Locate the cell with the specified text and output its (X, Y) center coordinate. 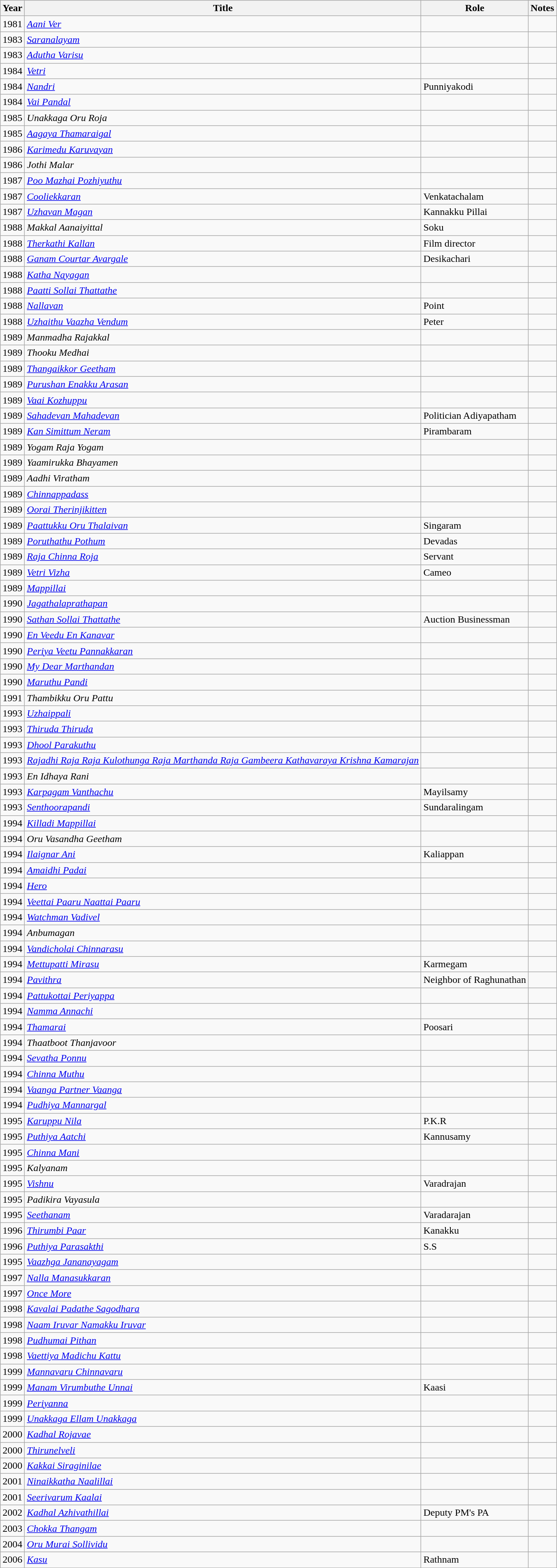
Deputy PM's PA (475, 1513)
Pattukottai Periyappa (223, 996)
Ilaignar Ani (223, 854)
Seerivarum Kaalai (223, 1497)
Vandicholai Chinnarasu (223, 948)
Anbumagan (223, 933)
Yogam Raja Yogam (223, 447)
Makkal Aanaiyittal (223, 228)
Rajadhi Raja Raja Kulothunga Raja Marthanda Raja Gambeera Kathavaraya Krishna Kamarajan (223, 761)
Veettai Paaru Naattai Paaru (223, 901)
Varadarajan (475, 1215)
Rathnam (475, 1560)
Manmadha Rajakkal (223, 337)
Nalla Manasukkaran (223, 1278)
Ninaikkatha Naalillai (223, 1482)
Adutha Varisu (223, 55)
Sahadevan Mahadevan (223, 415)
My Dear Marthandan (223, 666)
Amaidhi Padai (223, 870)
Venkatachalam (475, 196)
Oru Murai Sollividu (223, 1544)
Kalyanam (223, 1168)
Thangaikkor Geetham (223, 369)
Puthiya Aatchi (223, 1136)
Kaasi (475, 1387)
Vaanga Partner Vaanga (223, 1090)
Karimedu Karuvayan (223, 149)
Kannusamy (475, 1136)
Mayilsamy (475, 792)
Neighbor of Raghunathan (475, 980)
Raja Chinna Roja (223, 557)
Nandri (223, 86)
Kadhal Rojavae (223, 1434)
Karmegam (475, 964)
Oru Vasandha Geetham (223, 839)
Chinnappadass (223, 494)
Karuppu Nila (223, 1121)
Auction Businessman (475, 619)
Thiruda Thiruda (223, 729)
Peter (475, 322)
Pirambaram (475, 431)
Kasu (223, 1560)
1981 (12, 24)
Paattukku Oru Thalaivan (223, 525)
Aani Ver (223, 24)
Title (223, 8)
Pavithra (223, 980)
Vaettiya Madichu Kattu (223, 1356)
Point (475, 306)
Katha Nayagan (223, 275)
Maruthu Pandi (223, 682)
Yaamirukka Bhayamen (223, 463)
Periyanna (223, 1403)
Naam Iruvar Namakku Iruvar (223, 1325)
Cameo (475, 572)
Uzhaithu Vaazha Vendum (223, 322)
Kaliappan (475, 854)
Seethanam (223, 1215)
Uzhavan Magan (223, 212)
Senthoorapandi (223, 807)
Ganam Courtar Avargale (223, 259)
P.K.R (475, 1121)
Padikira Vayasula (223, 1199)
Cooliekkaran (223, 196)
Poosari (475, 1027)
Jothi Malar (223, 165)
2002 (12, 1513)
Thooku Medhai (223, 353)
Pudhiya Mannargal (223, 1105)
Chokka Thangam (223, 1528)
2003 (12, 1528)
Watchman Vadivel (223, 917)
Soku (475, 228)
Poo Mazhai Pozhiyuthu (223, 180)
Kakkai Siraginilae (223, 1466)
Notes (542, 8)
Mannavaru Chinnavaru (223, 1372)
Manam Virumbuthe Unnai (223, 1387)
1991 (12, 698)
Vetri (223, 71)
Thirunelveli (223, 1450)
Chinna Muthu (223, 1074)
Kavalai Padathe Sagodhara (223, 1309)
Saranalayam (223, 40)
Vaazhga Jananayagam (223, 1262)
Desikachari (475, 259)
En Idhaya Rani (223, 776)
Sevatha Ponnu (223, 1058)
2004 (12, 1544)
Varadrajan (475, 1183)
Pudhumai Pithan (223, 1340)
Oorai Therinjikitten (223, 510)
Film director (475, 243)
Puthiya Parasakthi (223, 1246)
Uzhaippali (223, 714)
Kan Simittum Neram (223, 431)
2006 (12, 1560)
Purushan Enakku Arasan (223, 384)
Once More (223, 1293)
Unakkaga Ellam Unakkaga (223, 1419)
Therkathi Kallan (223, 243)
Year (12, 8)
Role (475, 8)
Punniyakodi (475, 86)
Aagaya Thamaraigal (223, 133)
Sathan Sollai Thattathe (223, 619)
Paatti Sollai Thattathe (223, 290)
Kanakku (475, 1231)
Servant (475, 557)
Nallavan (223, 306)
Namma Annachi (223, 1011)
S.S (475, 1246)
Dhool Parakuthu (223, 745)
Mettupatti Mirasu (223, 964)
Vaai Kozhuppu (223, 400)
Chinna Mani (223, 1152)
Aadhi Viratham (223, 478)
Periya Veetu Pannakkaran (223, 651)
Poruthathu Pothum (223, 541)
Vishnu (223, 1183)
Killadi Mappillai (223, 823)
Karpagam Vanthachu (223, 792)
Politician Adiyapatham (475, 415)
Jagathalaprathapan (223, 604)
Unakkaga Oru Roja (223, 118)
Thirumbi Paar (223, 1231)
Hero (223, 886)
Vai Pandal (223, 102)
Devadas (475, 541)
En Veedu En Kanavar (223, 635)
Sundaralingam (475, 807)
Vetri Vizha (223, 572)
Singaram (475, 525)
Thamarai (223, 1027)
Thaatboot Thanjavoor (223, 1043)
Mappillai (223, 588)
Kannakku Pillai (475, 212)
Thambikku Oru Pattu (223, 698)
Kadhal Azhivathillai (223, 1513)
